Scan for the cell matching the given text and deliver its (X, Y) coordinate at center. 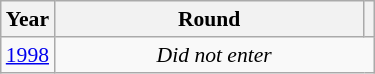
Round (209, 19)
Year (28, 19)
Did not enter (214, 55)
1998 (28, 55)
